Return the [X, Y] coordinate for the center point of the cell that contains the specified text.  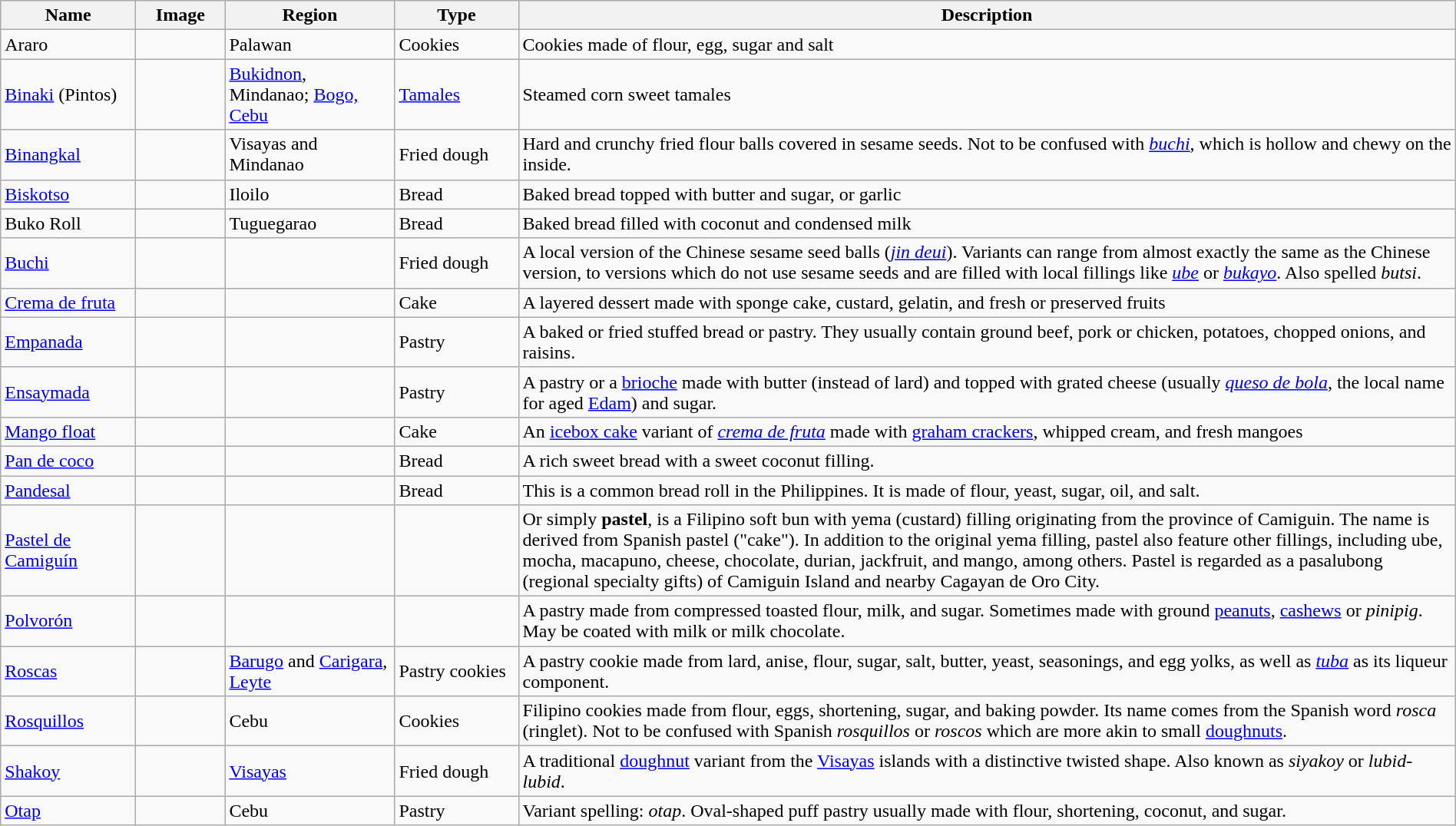
Polvorón [68, 622]
Hard and crunchy fried flour balls covered in sesame seeds. Not to be confused with buchi, which is hollow and chewy on the inside. [987, 155]
Variant spelling: otap. Oval-shaped puff pastry usually made with flour, shortening, coconut, and sugar. [987, 811]
Cookies made of flour, egg, sugar and salt [987, 45]
Description [987, 15]
Bukidnon, Mindanao; Bogo, Cebu [310, 94]
This is a common bread roll in the Philippines. It is made of flour, yeast, sugar, oil, and salt. [987, 491]
Region [310, 15]
Iloilo [310, 194]
Type [456, 15]
Steamed corn sweet tamales [987, 94]
Visayas [310, 771]
A traditional doughnut variant from the Visayas islands with a distinctive twisted shape. Also known as siyakoy or lubid-lubid. [987, 771]
Otap [68, 811]
Buchi [68, 263]
Buko Roll [68, 223]
A pastry cookie made from lard, anise, flour, sugar, salt, butter, yeast, seasonings, and egg yolks, as well as tuba as its liqueur component. [987, 671]
Biskotso [68, 194]
A baked or fried stuffed bread or pastry. They usually contain ground beef, pork or chicken, potatoes, chopped onions, and raisins. [987, 342]
Tamales [456, 94]
Barugo and Carigara, Leyte [310, 671]
A rich sweet bread with a sweet coconut filling. [987, 461]
Palawan [310, 45]
An icebox cake variant of crema de fruta made with graham crackers, whipped cream, and fresh mangoes [987, 431]
Pastry cookies [456, 671]
Image [180, 15]
Visayas and Mindanao [310, 155]
Binaki (Pintos) [68, 94]
Araro [68, 45]
Pan de coco [68, 461]
Baked bread filled with coconut and condensed milk [987, 223]
Mango float [68, 431]
Tuguegarao [310, 223]
Crema de fruta [68, 302]
Roscas [68, 671]
Baked bread topped with butter and sugar, or garlic [987, 194]
Binangkal [68, 155]
Pastel de Camiguín [68, 551]
A layered dessert made with sponge cake, custard, gelatin, and fresh or preserved fruits [987, 302]
Name [68, 15]
Pandesal [68, 491]
Ensaymada [68, 392]
Empanada [68, 342]
Rosquillos [68, 722]
Shakoy [68, 771]
